Determine the (x, y) coordinate at the center of the cell enclosing the given text.  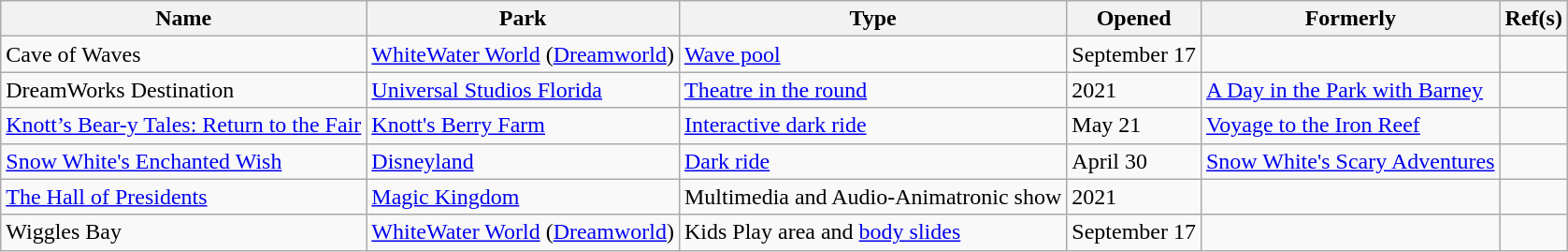
Multimedia and Audio-Animatronic show (872, 197)
Theatre in the round (872, 90)
Knott’s Bear-y Tales: Return to the Fair (183, 126)
DreamWorks Destination (183, 90)
Disneyland (524, 161)
Magic Kingdom (524, 197)
May 21 (1134, 126)
Voyage to the Iron Reef (1350, 126)
Interactive dark ride (872, 126)
Wiggles Bay (183, 232)
Snow White's Scary Adventures (1350, 161)
April 30 (1134, 161)
Wave pool (872, 54)
Ref(s) (1533, 19)
Dark ride (872, 161)
Knott's Berry Farm (524, 126)
Snow White's Enchanted Wish (183, 161)
Type (872, 19)
Cave of Waves (183, 54)
Opened (1134, 19)
Formerly (1350, 19)
Kids Play area and body slides (872, 232)
The Hall of Presidents (183, 197)
Park (524, 19)
A Day in the Park with Barney (1350, 90)
Name (183, 19)
Universal Studios Florida (524, 90)
